Find where the given text appears and provide that cell's center as (x, y) coordinate. 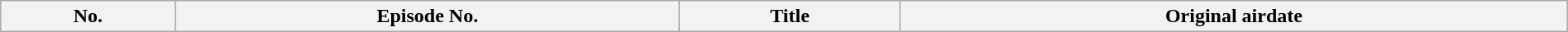
Original airdate (1234, 16)
Title (791, 16)
Episode No. (427, 16)
No. (88, 16)
